Provide the (x, y) coordinate of the cell's center where the given text is located.  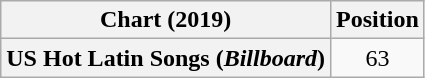
Chart (2019) (166, 20)
63 (378, 58)
US Hot Latin Songs (Billboard) (166, 58)
Position (378, 20)
